Find where the given text appears and provide that cell's center as [X, Y] coordinate. 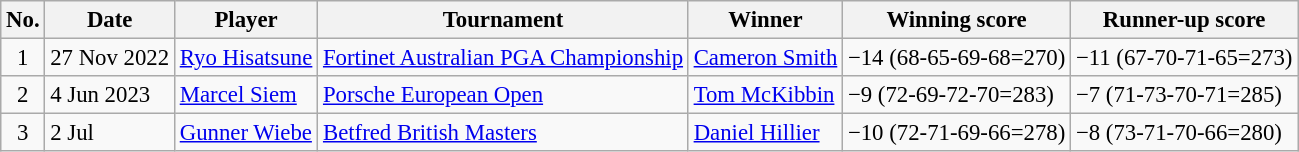
1 [23, 58]
Marcel Siem [246, 95]
Runner-up score [1184, 20]
Daniel Hillier [765, 133]
Tournament [504, 20]
−14 (68-65-69-68=270) [957, 58]
Player [246, 20]
Ryo Hisatsune [246, 58]
Winning score [957, 20]
Winner [765, 20]
Cameron Smith [765, 58]
Date [110, 20]
Tom McKibbin [765, 95]
−10 (72-71-69-66=278) [957, 133]
27 Nov 2022 [110, 58]
Porsche European Open [504, 95]
2 [23, 95]
−8 (73-71-70-66=280) [1184, 133]
Fortinet Australian PGA Championship [504, 58]
Gunner Wiebe [246, 133]
No. [23, 20]
−9 (72-69-72-70=283) [957, 95]
2 Jul [110, 133]
3 [23, 133]
−7 (71-73-70-71=285) [1184, 95]
−11 (67-70-71-65=273) [1184, 58]
Betfred British Masters [504, 133]
4 Jun 2023 [110, 95]
